Output the [x, y] coordinate of the center of the cell containing the given text.  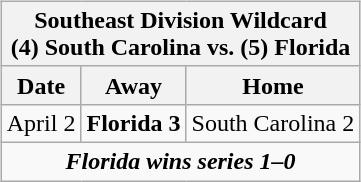
Away [134, 85]
Florida wins series 1–0 [180, 161]
Date [41, 85]
Florida 3 [134, 123]
South Carolina 2 [273, 123]
Southeast Division Wildcard(4) South Carolina vs. (5) Florida [180, 34]
April 2 [41, 123]
Home [273, 85]
